Determine the [x, y] coordinate at the center of the cell enclosing the given text.  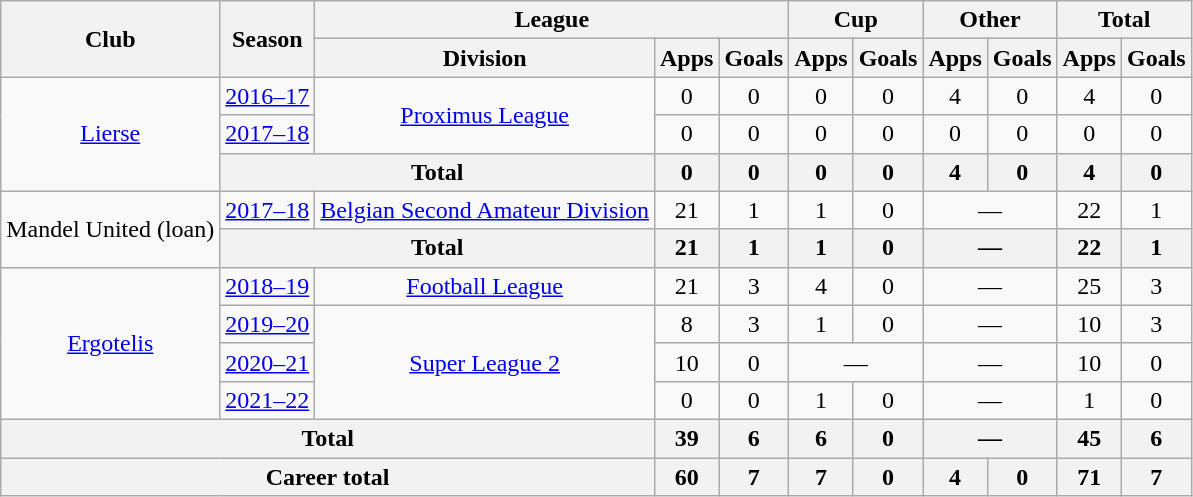
39 [686, 438]
45 [1089, 438]
Belgian Second Amateur Division [485, 210]
2020–21 [268, 362]
60 [686, 477]
71 [1089, 477]
Proximus League [485, 115]
25 [1089, 286]
2021–22 [268, 400]
Ergotelis [110, 343]
Club [110, 39]
8 [686, 324]
Football League [485, 286]
2016–17 [268, 96]
Mandel United (loan) [110, 229]
2019–20 [268, 324]
Cup [856, 20]
Lierse [110, 134]
Division [485, 58]
2018–19 [268, 286]
Season [268, 39]
Career total [328, 477]
Other [990, 20]
Super League 2 [485, 362]
League [552, 20]
